Search for the cell housing the specified text and yield its (X, Y) center coordinate. 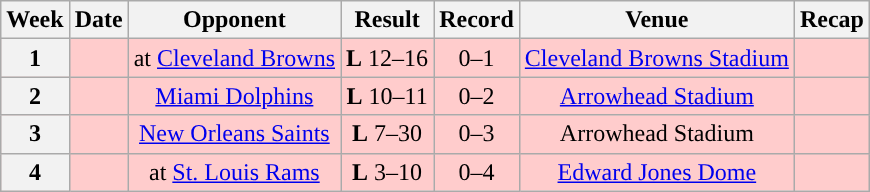
L 7–30 (388, 134)
0–3 (477, 134)
Recap (832, 20)
Miami Dolphins (234, 96)
0–1 (477, 58)
Edward Jones Dome (656, 172)
0–2 (477, 96)
L 3–10 (388, 172)
at Cleveland Browns (234, 58)
3 (35, 134)
at St. Louis Rams (234, 172)
Cleveland Browns Stadium (656, 58)
Week (35, 20)
Opponent (234, 20)
Venue (656, 20)
2 (35, 96)
1 (35, 58)
New Orleans Saints (234, 134)
4 (35, 172)
0–4 (477, 172)
L 12–16 (388, 58)
Record (477, 20)
L 10–11 (388, 96)
Date (98, 20)
Result (388, 20)
